Return the (X, Y) coordinate for the center point of the cell that contains the specified text.  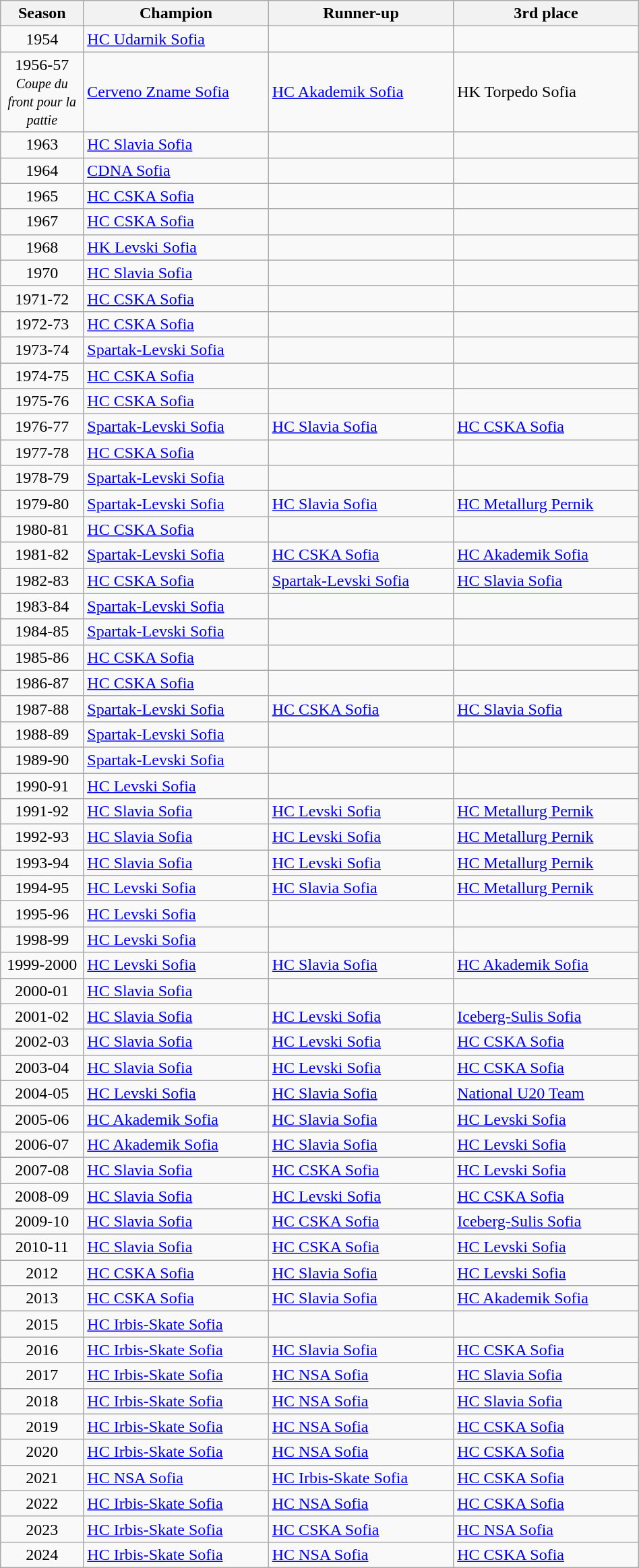
2010-11 (42, 1247)
1993-94 (42, 863)
1994-95 (42, 888)
1987-88 (42, 709)
2009-10 (42, 1222)
1981-82 (42, 555)
2020 (42, 1452)
2021 (42, 1478)
1984-85 (42, 632)
2001-02 (42, 1016)
1971-72 (42, 298)
2013 (42, 1299)
Champion (176, 13)
2015 (42, 1324)
1990-91 (42, 786)
1954 (42, 39)
2017 (42, 1375)
2022 (42, 1503)
2019 (42, 1427)
2023 (42, 1529)
2002-03 (42, 1042)
1968 (42, 247)
1963 (42, 145)
1995-96 (42, 914)
HK Torpedo Sofia (546, 92)
2006-07 (42, 1144)
National U20 Team (546, 1093)
2000-01 (42, 991)
Season (42, 13)
CDNA Sofia (176, 170)
2008-09 (42, 1196)
1956-57Coupe du front pour la pattie (42, 92)
Cerveno Zname Sofia (176, 92)
1992-93 (42, 837)
1985-86 (42, 657)
1964 (42, 170)
1986-87 (42, 683)
1965 (42, 196)
2018 (42, 1401)
2005-06 (42, 1119)
1979-80 (42, 504)
1989-90 (42, 760)
1988-89 (42, 734)
2016 (42, 1350)
2024 (42, 1555)
1980-81 (42, 529)
1977-78 (42, 453)
1967 (42, 222)
1973-74 (42, 350)
1974-75 (42, 375)
1970 (42, 273)
HK Levski Sofia (176, 247)
2004-05 (42, 1093)
HC Udarnik Sofia (176, 39)
2003-04 (42, 1068)
1975-76 (42, 401)
Runner-up (361, 13)
1972-73 (42, 324)
1998-99 (42, 940)
2007-08 (42, 1170)
1982-83 (42, 581)
1999-2000 (42, 965)
3rd place (546, 13)
1976-77 (42, 427)
2012 (42, 1273)
1978-79 (42, 478)
1983-84 (42, 606)
1991-92 (42, 812)
